Return [x, y] of the center of cell containing provided text 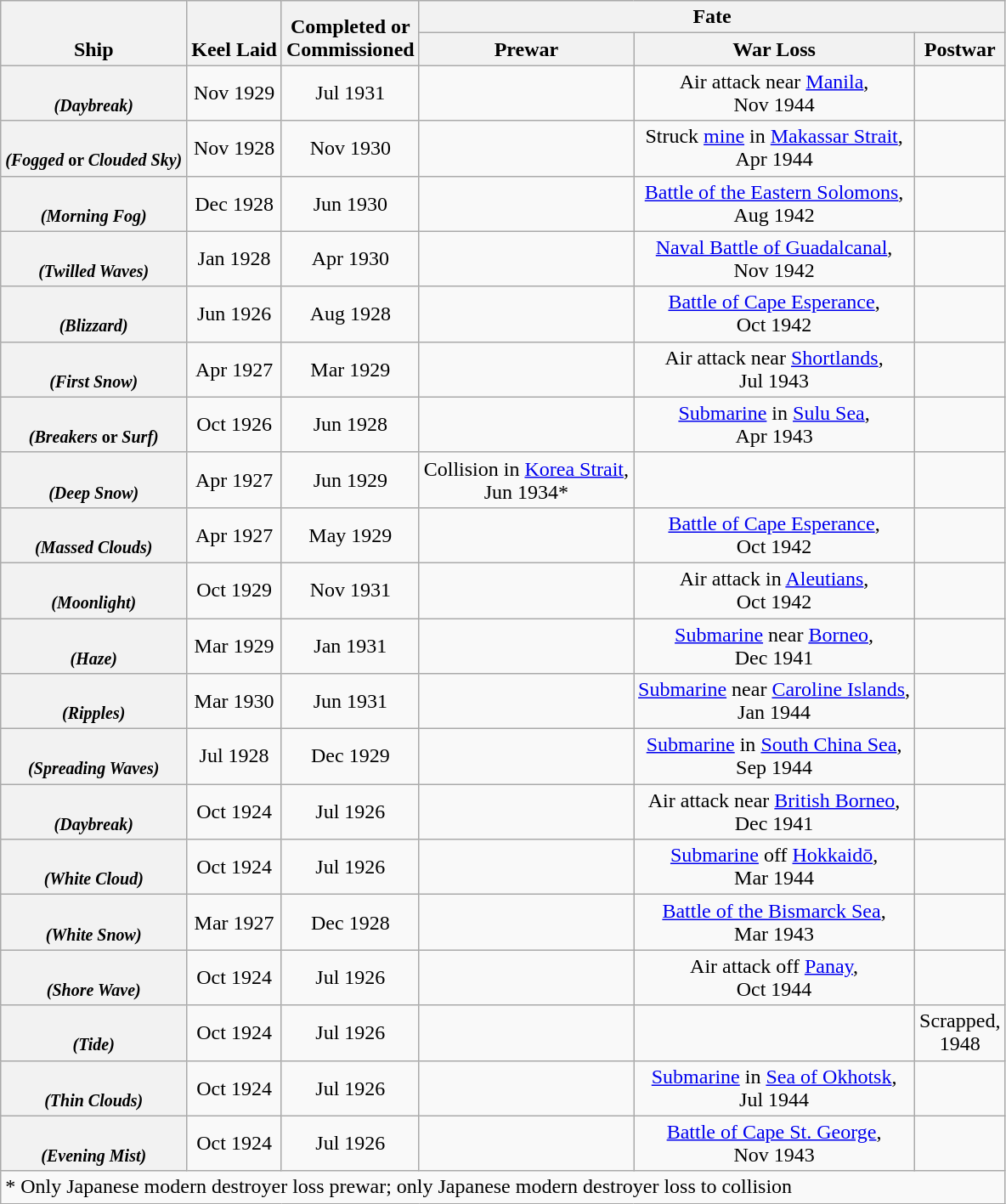
Submarine near Borneo,Dec 1941 [775, 646]
Fate [712, 17]
Jan 1931 [350, 646]
War Loss [775, 49]
Submarine in South China Sea,Sep 1944 [775, 756]
Ship [93, 33]
(White Snow) [93, 923]
Struck mine in Makassar Strait,Apr 1944 [775, 148]
Air attack in Aleutians,Oct 1942 [775, 590]
Jul 1931 [350, 93]
Nov 1928 [235, 148]
Jul 1928 [235, 756]
(Twilled Waves) [93, 258]
(Haze) [93, 646]
Naval Battle of Guadalcanal,Nov 1942 [775, 258]
Air attack near Shortlands,Jul 1943 [775, 369]
May 1929 [350, 535]
(Thin Clouds) [93, 1088]
(Tide) [93, 1033]
(Ripples) [93, 702]
Jun 1928 [350, 425]
Collision in Korea Strait,Jun 1934* [526, 479]
Submarine near Caroline Islands,Jan 1944 [775, 702]
Jan 1928 [235, 258]
Air attack off Panay,Oct 1944 [775, 977]
Jun 1930 [350, 204]
Dec 1929 [350, 756]
(Fogged or Clouded Sky) [93, 148]
Nov 1930 [350, 148]
(Massed Clouds) [93, 535]
(Shore Wave) [93, 977]
(Morning Fog) [93, 204]
Jun 1929 [350, 479]
Submarine in Sulu Sea,Apr 1943 [775, 425]
(Moonlight) [93, 590]
Apr 1930 [350, 258]
Oct 1926 [235, 425]
Submarine in Sea of Okhotsk,Jul 1944 [775, 1088]
Jun 1931 [350, 702]
* Only Japanese modern destroyer loss prewar; only Japanese modern destroyer loss to collision [503, 1187]
Oct 1929 [235, 590]
Keel Laid [235, 33]
Mar 1927 [235, 923]
Battle of the Eastern Solomons,Aug 1942 [775, 204]
(Spreading Waves) [93, 756]
Air attack near British Borneo,Dec 1941 [775, 812]
Mar 1930 [235, 702]
(Deep Snow) [93, 479]
Battle of the Bismarck Sea,Mar 1943 [775, 923]
Nov 1931 [350, 590]
(Breakers or Surf) [93, 425]
(Blizzard) [93, 314]
Completed orCommissioned [350, 33]
Nov 1929 [235, 93]
(White Cloud) [93, 867]
Scrapped,1948 [960, 1033]
Postwar [960, 49]
Battle of Cape St. George,Nov 1943 [775, 1144]
Jun 1926 [235, 314]
Air attack near Manila,Nov 1944 [775, 93]
Prewar [526, 49]
Submarine off Hokkaidō,Mar 1944 [775, 867]
(Evening Mist) [93, 1144]
(First Snow) [93, 369]
Aug 1928 [350, 314]
